Provide the (x, y) coordinate of the cell's center where the given text is located.  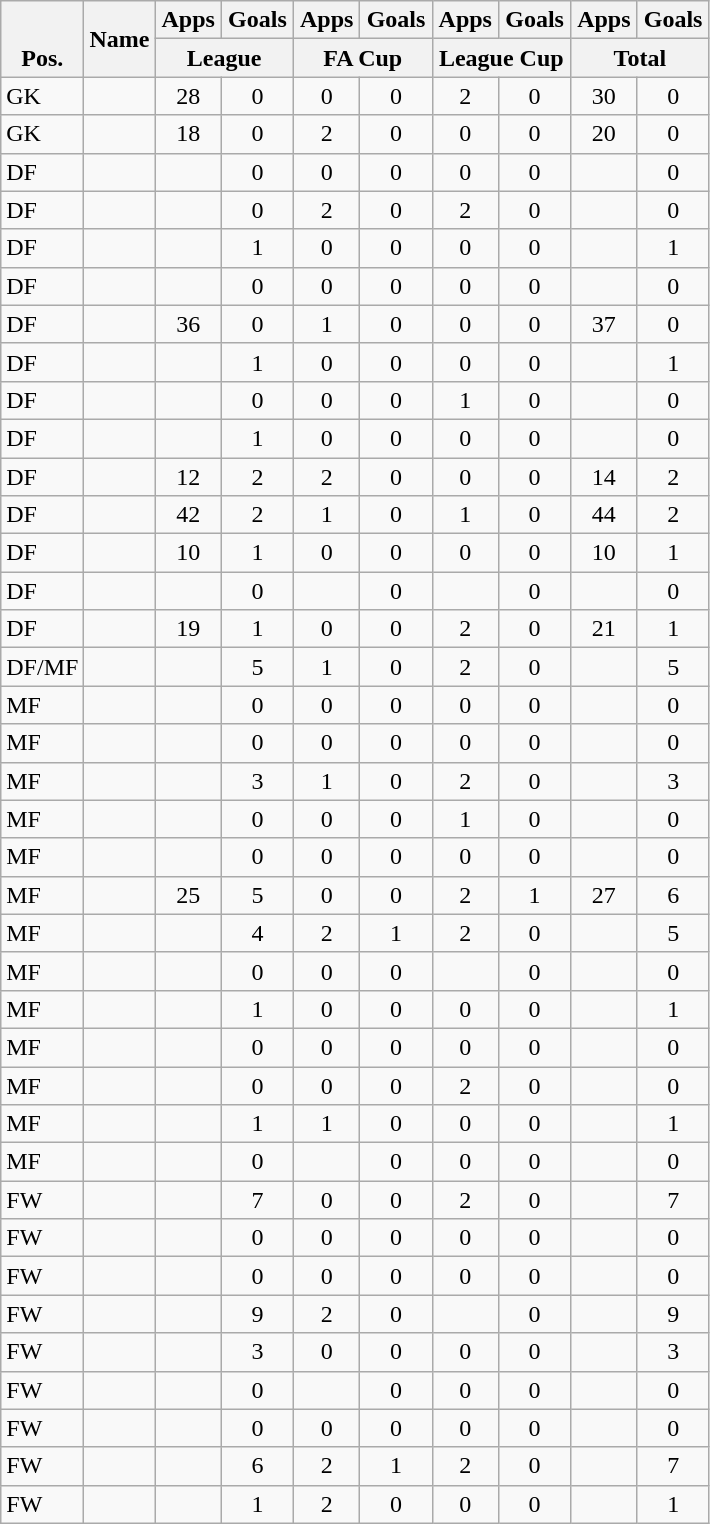
FA Cup (362, 58)
42 (188, 515)
18 (188, 134)
37 (604, 324)
19 (188, 629)
League Cup (502, 58)
Name (120, 39)
14 (604, 477)
Total (640, 58)
4 (257, 933)
44 (604, 515)
DF/MF (42, 667)
20 (604, 134)
21 (604, 629)
28 (188, 96)
25 (188, 895)
27 (604, 895)
36 (188, 324)
Pos. (42, 39)
12 (188, 477)
30 (604, 96)
League (224, 58)
